Provide the (X, Y) coordinate of the cell's center where the given text is located.  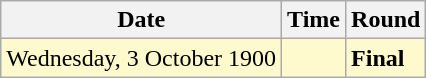
Round (386, 20)
Final (386, 58)
Wednesday, 3 October 1900 (142, 58)
Date (142, 20)
Time (314, 20)
